Extract the [X, Y] coordinate from the center of the cell holding the provided text.  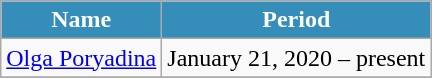
Name [82, 20]
Olga Poryadina [82, 58]
Period [296, 20]
January 21, 2020 – present [296, 58]
